For the text-containing cell, return its midpoint in [x, y] coordinate format. 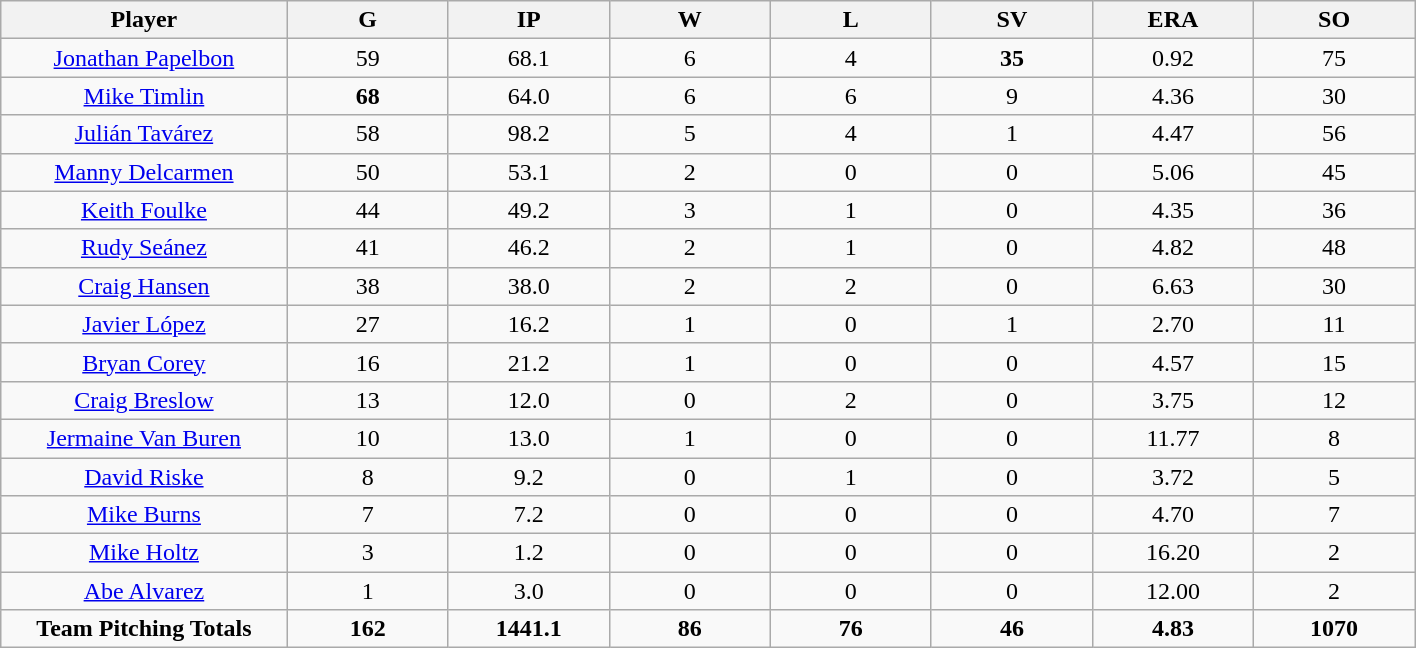
L [850, 20]
4.47 [1172, 134]
Manny Delcarmen [144, 172]
Jonathan Papelbon [144, 58]
Player [144, 20]
64.0 [528, 96]
98.2 [528, 134]
4.82 [1172, 248]
15 [1334, 362]
7.2 [528, 515]
Javier López [144, 324]
Rudy Seánez [144, 248]
4.70 [1172, 515]
11 [1334, 324]
36 [1334, 210]
Keith Foulke [144, 210]
Craig Hansen [144, 286]
4.83 [1172, 629]
Mike Holtz [144, 553]
49.2 [528, 210]
Abe Alvarez [144, 591]
Team Pitching Totals [144, 629]
58 [368, 134]
41 [368, 248]
1.2 [528, 553]
16.20 [1172, 553]
12.0 [528, 400]
10 [368, 438]
4.35 [1172, 210]
76 [850, 629]
44 [368, 210]
Bryan Corey [144, 362]
Jermaine Van Buren [144, 438]
2.70 [1172, 324]
6.63 [1172, 286]
35 [1012, 58]
SV [1012, 20]
56 [1334, 134]
Craig Breslow [144, 400]
ERA [1172, 20]
16.2 [528, 324]
5.06 [1172, 172]
45 [1334, 172]
3.0 [528, 591]
0.92 [1172, 58]
Mike Burns [144, 515]
16 [368, 362]
21.2 [528, 362]
SO [1334, 20]
4.57 [1172, 362]
11.77 [1172, 438]
68.1 [528, 58]
G [368, 20]
W [690, 20]
46 [1012, 629]
3.72 [1172, 477]
53.1 [528, 172]
3.75 [1172, 400]
Mike Timlin [144, 96]
27 [368, 324]
86 [690, 629]
12.00 [1172, 591]
1441.1 [528, 629]
68 [368, 96]
4.36 [1172, 96]
46.2 [528, 248]
13.0 [528, 438]
12 [1334, 400]
IP [528, 20]
1070 [1334, 629]
Julián Tavárez [144, 134]
48 [1334, 248]
59 [368, 58]
50 [368, 172]
David Riske [144, 477]
38 [368, 286]
38.0 [528, 286]
13 [368, 400]
162 [368, 629]
9.2 [528, 477]
75 [1334, 58]
9 [1012, 96]
